For the text-containing cell, return its midpoint in (X, Y) coordinate format. 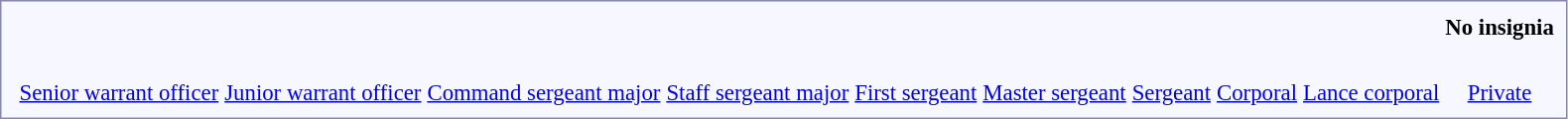
Command sergeant major (544, 92)
Senior warrant officer (119, 92)
No insignia (1501, 27)
Lance corporal (1372, 92)
Master sergeant (1054, 92)
Staff sergeant major (758, 92)
Sergeant (1171, 92)
Private (1501, 92)
Corporal (1257, 92)
Junior warrant officer (324, 92)
First sergeant (916, 92)
